Output the [x, y] coordinate of the center of the cell containing the given text.  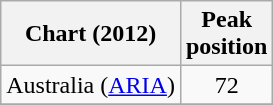
Peakposition [226, 34]
Chart (2012) [91, 34]
72 [226, 85]
Australia (ARIA) [91, 85]
